For the text-containing cell, return its midpoint in [x, y] coordinate format. 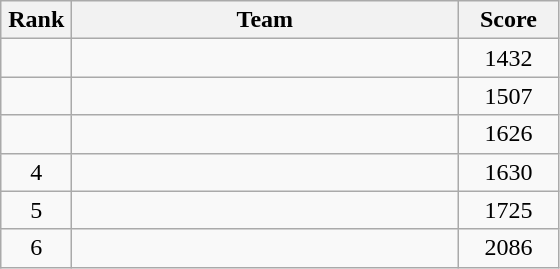
1432 [508, 58]
6 [36, 248]
5 [36, 210]
Rank [36, 20]
4 [36, 172]
1507 [508, 96]
1725 [508, 210]
Score [508, 20]
2086 [508, 248]
1626 [508, 134]
1630 [508, 172]
Team [265, 20]
